Scan for the cell matching the given text and deliver its (x, y) coordinate at center. 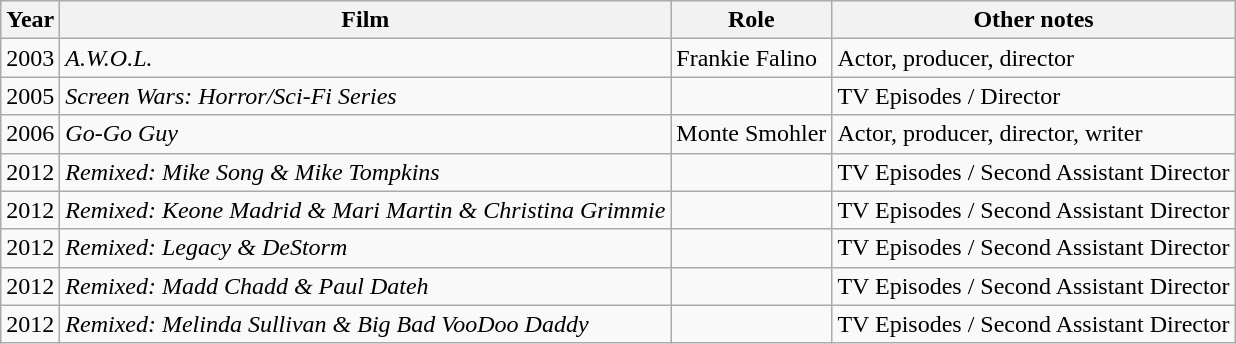
Go-Go Guy (366, 134)
Monte Smohler (752, 134)
Remixed: Keone Madrid & Mari Martin & Christina Grimmie (366, 210)
Film (366, 20)
Actor, producer, director, writer (1034, 134)
Role (752, 20)
Screen Wars: Horror/Sci-Fi Series (366, 96)
Remixed: Mike Song & Mike Tompkins (366, 172)
Remixed: Madd Chadd & Paul Dateh (366, 286)
Remixed: Legacy & DeStorm (366, 248)
Frankie Falino (752, 58)
Other notes (1034, 20)
A.W.O.L. (366, 58)
TV Episodes / Director (1034, 96)
2006 (30, 134)
Remixed: Melinda Sullivan & Big Bad VooDoo Daddy (366, 324)
Year (30, 20)
Actor, producer, director (1034, 58)
2005 (30, 96)
2003 (30, 58)
